Detect which cell encompasses the target text, then output its [X, Y] center coordinate. 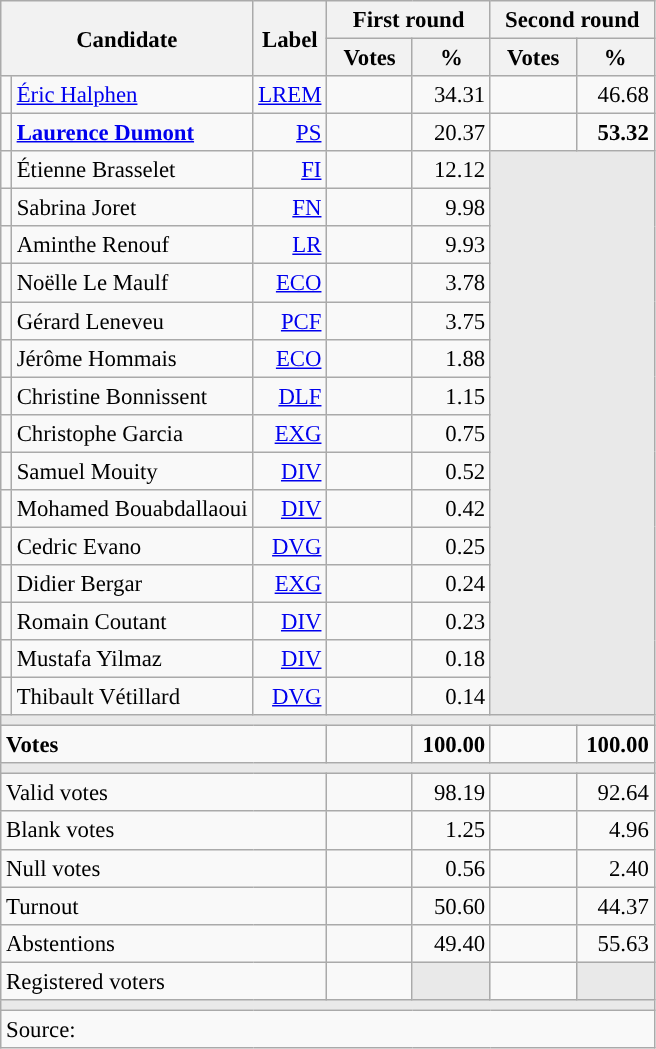
Christophe Garcia [132, 433]
0.42 [451, 509]
Noëlle Le Maulf [132, 283]
Aminthe Renouf [132, 245]
3.75 [451, 321]
34.31 [451, 95]
Cedric Evano [132, 546]
Mustafa Yilmaz [132, 659]
0.23 [451, 621]
DLF [290, 396]
LREM [290, 95]
FI [290, 170]
98.19 [451, 793]
Blank votes [164, 831]
44.37 [615, 906]
Source: [328, 1029]
PCF [290, 321]
Laurence Dumont [132, 133]
49.40 [451, 943]
Didier Bergar [132, 584]
FN [290, 208]
1.25 [451, 831]
0.25 [451, 546]
Candidate [127, 38]
Label [290, 38]
3.78 [451, 283]
Romain Coutant [132, 621]
Christine Bonnissent [132, 396]
0.14 [451, 697]
Turnout [164, 906]
20.37 [451, 133]
Gérard Leneveu [132, 321]
Éric Halphen [132, 95]
46.68 [615, 95]
1.88 [451, 358]
92.64 [615, 793]
PS [290, 133]
Jérôme Hommais [132, 358]
Registered voters [164, 981]
Sabrina Joret [132, 208]
0.56 [451, 868]
Mohamed Bouabdallaoui [132, 509]
4.96 [615, 831]
9.93 [451, 245]
Null votes [164, 868]
Abstentions [164, 943]
Étienne Brasselet [132, 170]
0.24 [451, 584]
Second round [572, 20]
50.60 [451, 906]
53.32 [615, 133]
1.15 [451, 396]
LR [290, 245]
Thibault Vétillard [132, 697]
Valid votes [164, 793]
0.18 [451, 659]
0.52 [451, 471]
0.75 [451, 433]
Samuel Mouity [132, 471]
2.40 [615, 868]
12.12 [451, 170]
First round [409, 20]
55.63 [615, 943]
9.98 [451, 208]
